Return [X, Y] of the center of cell containing provided text 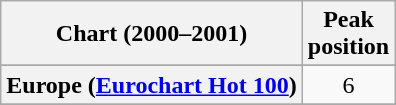
Peakposition [348, 34]
Chart (2000–2001) [152, 34]
Europe (Eurochart Hot 100) [152, 85]
6 [348, 85]
